Detect which cell encompasses the target text, then output its [X, Y] center coordinate. 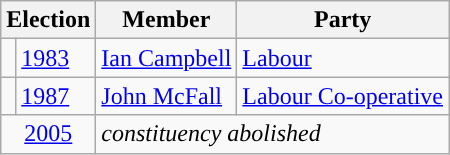
Labour Co-operative [343, 96]
Party [343, 20]
Ian Campbell [166, 58]
Member [166, 20]
Election [48, 20]
1987 [56, 96]
John McFall [166, 96]
Labour [343, 58]
constituency abolished [272, 134]
2005 [48, 134]
1983 [56, 58]
